Output the (x, y) coordinate of the center of the cell containing the given text.  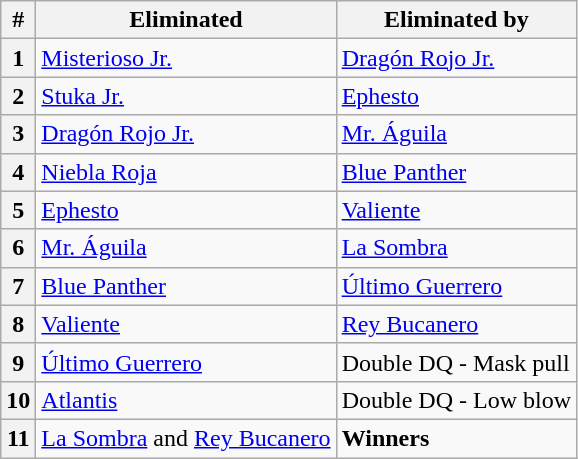
11 (18, 438)
La Sombra (456, 248)
1 (18, 58)
6 (18, 248)
Rey Bucanero (456, 324)
La Sombra and Rey Bucanero (186, 438)
Misterioso Jr. (186, 58)
Eliminated (186, 20)
Eliminated by (456, 20)
Stuka Jr. (186, 96)
Niebla Roja (186, 172)
3 (18, 134)
8 (18, 324)
10 (18, 400)
5 (18, 210)
Double DQ - Mask pull (456, 362)
# (18, 20)
Double DQ - Low blow (456, 400)
9 (18, 362)
Atlantis (186, 400)
4 (18, 172)
Winners (456, 438)
7 (18, 286)
2 (18, 96)
